Find where the given text appears and provide that cell's center as [X, Y] coordinate. 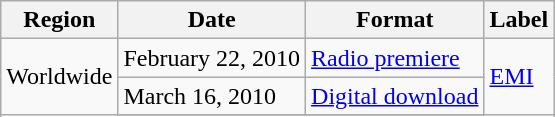
Digital download [395, 96]
Format [395, 20]
Region [60, 20]
EMI [519, 77]
February 22, 2010 [212, 58]
Date [212, 20]
Label [519, 20]
Worldwide [60, 77]
March 16, 2010 [212, 96]
Radio premiere [395, 58]
